Determine the (x, y) coordinate at the center of the cell enclosing the given text.  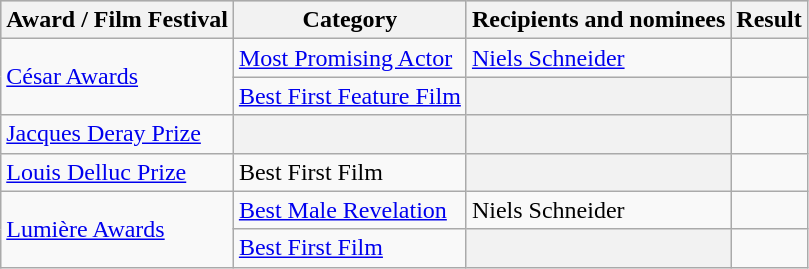
Lumière Awards (118, 229)
Category (350, 20)
Best First Feature Film (350, 96)
Recipients and nominees (598, 20)
Jacques Deray Prize (118, 134)
Most Promising Actor (350, 58)
Best Male Revelation (350, 210)
César Awards (118, 77)
Louis Delluc Prize (118, 172)
Award / Film Festival (118, 20)
Result (769, 20)
